Pinpoint the cell where the given text exists, returning its (X, Y) midpoint coordinate. 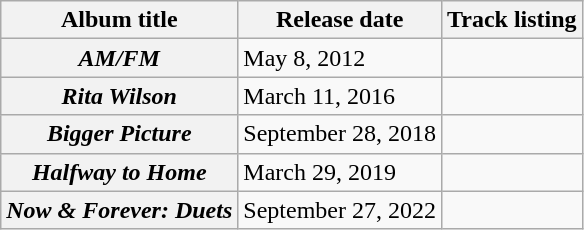
Release date (340, 20)
Album title (120, 20)
September 27, 2022 (340, 210)
AM/FM (120, 58)
Halfway to Home (120, 172)
September 28, 2018 (340, 134)
Track listing (512, 20)
Rita Wilson (120, 96)
Now & Forever: Duets (120, 210)
March 11, 2016 (340, 96)
Bigger Picture (120, 134)
May 8, 2012 (340, 58)
March 29, 2019 (340, 172)
